Output the (X, Y) coordinate of the center of the cell containing the given text.  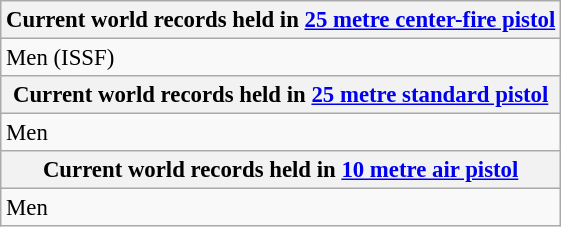
Current world records held in 25 metre standard pistol (281, 95)
Current world records held in 10 metre air pistol (281, 170)
Men (ISSF) (281, 58)
Current world records held in 25 metre center-fire pistol (281, 20)
